Find where the given text appears and provide that cell's center as [x, y] coordinate. 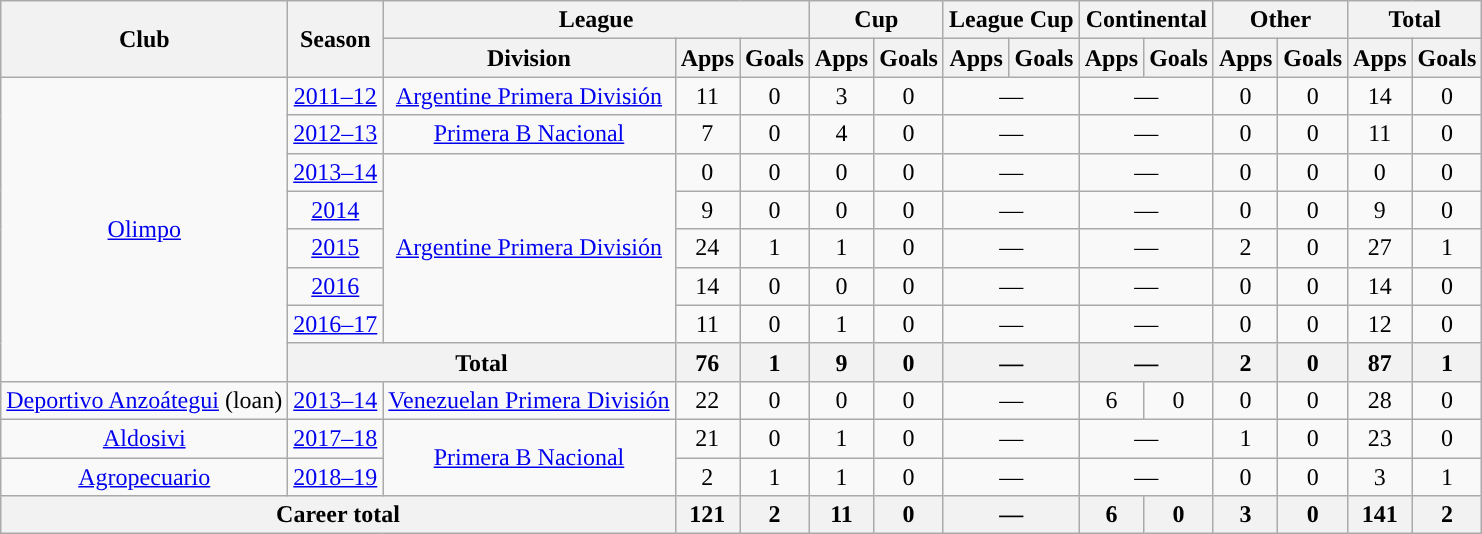
22 [707, 400]
141 [1380, 515]
23 [1380, 438]
League Cup [1011, 20]
2018–19 [336, 477]
Season [336, 39]
28 [1380, 400]
Other [1280, 20]
Career total [338, 515]
87 [1380, 362]
Club [144, 39]
League [596, 20]
Deportivo Anzoátegui (loan) [144, 400]
2014 [336, 210]
4 [841, 134]
2015 [336, 248]
121 [707, 515]
2011–12 [336, 96]
2016–17 [336, 324]
Venezuelan Primera División [529, 400]
Aldosivi [144, 438]
Division [529, 58]
Continental [1146, 20]
76 [707, 362]
Agropecuario [144, 477]
Olimpo [144, 229]
7 [707, 134]
24 [707, 248]
Cup [876, 20]
2016 [336, 286]
2012–13 [336, 134]
27 [1380, 248]
2017–18 [336, 438]
12 [1380, 324]
21 [707, 438]
